For the text-containing cell, return its midpoint in [X, Y] coordinate format. 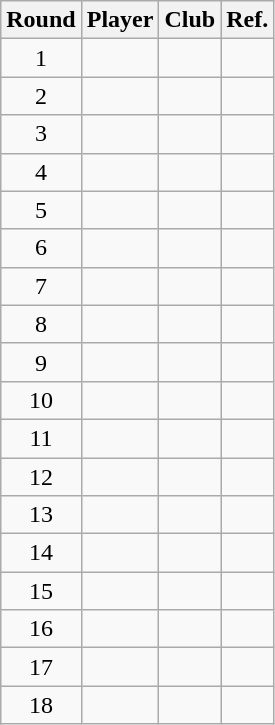
2 [41, 96]
12 [41, 477]
10 [41, 400]
6 [41, 248]
14 [41, 553]
17 [41, 667]
Ref. [248, 20]
15 [41, 591]
4 [41, 172]
3 [41, 134]
9 [41, 362]
18 [41, 705]
Player [120, 20]
Club [190, 20]
16 [41, 629]
5 [41, 210]
11 [41, 438]
13 [41, 515]
Round [41, 20]
8 [41, 324]
1 [41, 58]
7 [41, 286]
